Capture the cell that displays the provided text and extract its (x, y) central coordinate. 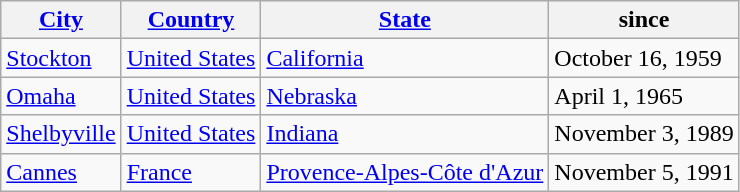
April 1, 1965 (644, 96)
Omaha (61, 96)
November 5, 1991 (644, 172)
Cannes (61, 172)
October 16, 1959 (644, 58)
France (191, 172)
Nebraska (405, 96)
Country (191, 20)
California (405, 58)
Indiana (405, 134)
since (644, 20)
November 3, 1989 (644, 134)
Provence-Alpes-Côte d'Azur (405, 172)
Shelbyville (61, 134)
State (405, 20)
Stockton (61, 58)
City (61, 20)
